Scan for the cell matching the given text and deliver its [x, y] coordinate at center. 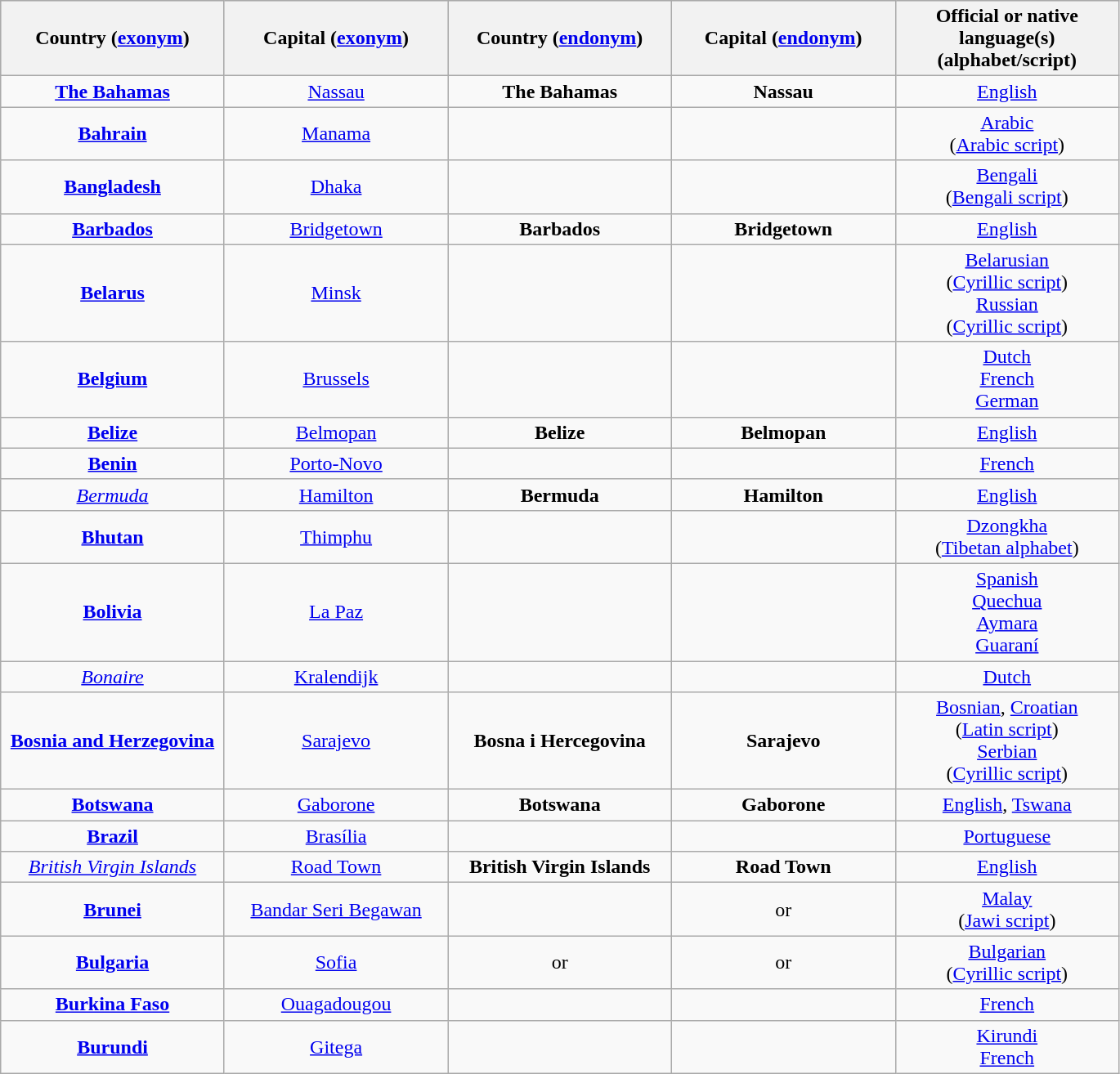
Bulgarian(Cyrillic script) [1007, 963]
Bangladesh [113, 186]
Country (endonym) [560, 38]
Portuguese [1007, 836]
Brussels [336, 379]
Burkina Faso [113, 1005]
Dhaka [336, 186]
Bosna i Hercegovina [560, 741]
Brasília [336, 836]
Bosnian, Croatian(Latin script)Serbian(Cyrillic script) [1007, 741]
Country (exonym) [113, 38]
Brunei [113, 909]
Bahrain [113, 134]
Manama [336, 134]
Bandar Seri Begawan [336, 909]
Bulgaria [113, 963]
La Paz [336, 611]
Benin [113, 463]
Thimphu [336, 536]
Arabic(Arabic script) [1007, 134]
Burundi [113, 1046]
Belgium [113, 379]
Porto-Novo [336, 463]
Malay(Jawi script) [1007, 909]
Capital (exonym) [336, 38]
Belarus [113, 293]
Bengali(Bengali script) [1007, 186]
Bhutan [113, 536]
Belarusian(Cyrillic script)Russian(Cyrillic script) [1007, 293]
Capital (endonym) [783, 38]
Ouagadougou [336, 1005]
Bosnia and Herzegovina [113, 741]
English, Tswana [1007, 805]
Brazil [113, 836]
Kralendijk [336, 676]
SpanishQuechuaAymaraGuaraní [1007, 611]
Sofia [336, 963]
DutchFrenchGerman [1007, 379]
Bolivia [113, 611]
Bonaire [113, 676]
Dzongkha(Tibetan alphabet) [1007, 536]
Minsk [336, 293]
Dutch [1007, 676]
Kirundi French [1007, 1046]
Gitega [336, 1046]
Official or native language(s) (alphabet/script) [1007, 38]
